Find where the given text appears and provide that cell's center as (x, y) coordinate. 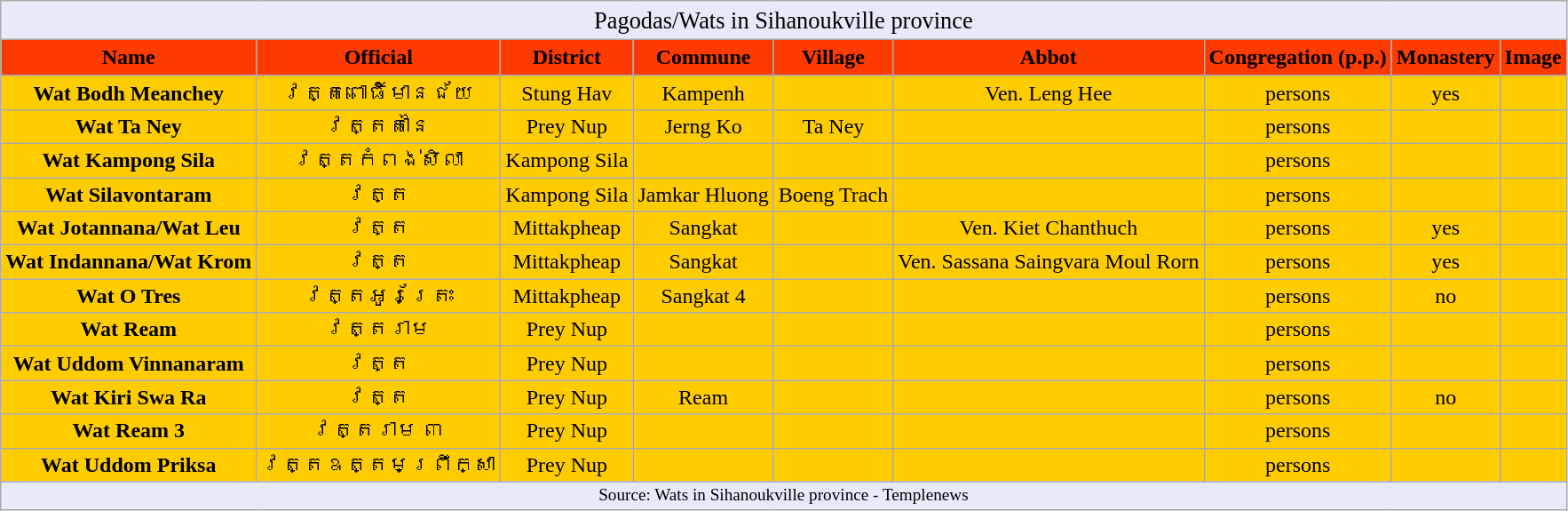
Wat Silavontaram (129, 195)
Jerng Ko (703, 126)
Ream (703, 397)
Pagodas/Wats in Sihanoukville province (783, 20)
វត្តតានៃ (378, 126)
វត្តរាម ៣ (378, 431)
Monastery (1445, 57)
Wat Indannana/Wat Krom (129, 262)
Wat O Tres (129, 296)
Kampenh (703, 92)
Name (129, 57)
Commune (703, 57)
Wat Kampong Sila (129, 160)
District (566, 57)
Wat Ream 3 (129, 431)
វត្តអូរត្រែះ (378, 296)
Ta Ney (833, 126)
Ven. Kiet Chanthuch (1049, 228)
Congregation (p.p.) (1298, 57)
Boeng Trach (833, 195)
Village (833, 57)
Wat Bodh Meanchey (129, 92)
Stung Hav (566, 92)
Jamkar Hluong (703, 195)
វត្តរាម (378, 330)
Wat Uddom Priksa (129, 465)
Wat Ta Ney (129, 126)
វត្តពោធិ៍មានជ័យ (378, 92)
Wat Uddom Vinnanaram (129, 363)
វត្តឧត្តមព្រឹក្សា (378, 465)
Ven. Sassana Saingvara Moul Rorn (1049, 262)
Image (1532, 57)
វត្តកំពង់សិលា (378, 160)
Ven. Leng Hee (1049, 92)
Wat Jotannana/Wat Leu (129, 228)
Abbot (1049, 57)
Sangkat 4 (703, 296)
Source: Wats in Sihanoukville province - Templenews (783, 496)
Official (378, 57)
Wat Ream (129, 330)
Wat Kiri Swa Ra (129, 397)
